Scan for the cell matching the given text and deliver its (x, y) coordinate at center. 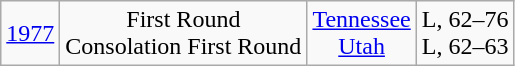
1977 (30, 34)
First RoundConsolation First Round (184, 34)
L, 62–76L, 62–63 (465, 34)
TennesseeUtah (362, 34)
